Locate the cell with the specified text and output its (X, Y) center coordinate. 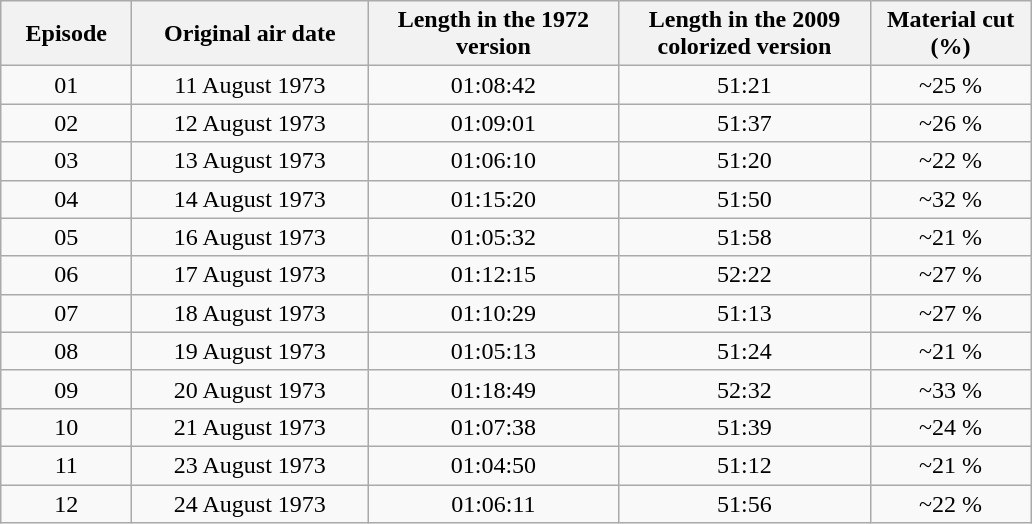
51:12 (744, 465)
51:13 (744, 313)
01:09:01 (494, 123)
18 August 1973 (250, 313)
~33 % (950, 389)
01:08:42 (494, 85)
51:24 (744, 351)
Length in the 1972 version (494, 34)
01:05:32 (494, 237)
24 August 1973 (250, 503)
12 August 1973 (250, 123)
11 August 1973 (250, 85)
12 (66, 503)
51:56 (744, 503)
11 (66, 465)
10 (66, 427)
01:10:29 (494, 313)
16 August 1973 (250, 237)
01:06:11 (494, 503)
14 August 1973 (250, 199)
13 August 1973 (250, 161)
52:32 (744, 389)
01 (66, 85)
04 (66, 199)
06 (66, 275)
~25 % (950, 85)
51:37 (744, 123)
01:05:13 (494, 351)
01:12:15 (494, 275)
03 (66, 161)
~26 % (950, 123)
07 (66, 313)
Episode (66, 34)
05 (66, 237)
51:50 (744, 199)
51:39 (744, 427)
01:15:20 (494, 199)
Length in the 2009 colorized version (744, 34)
Original air date (250, 34)
~24 % (950, 427)
01:07:38 (494, 427)
21 August 1973 (250, 427)
01:06:10 (494, 161)
02 (66, 123)
09 (66, 389)
52:22 (744, 275)
17 August 1973 (250, 275)
51:58 (744, 237)
19 August 1973 (250, 351)
~32 % (950, 199)
Material cut (%) (950, 34)
51:21 (744, 85)
51:20 (744, 161)
08 (66, 351)
01:04:50 (494, 465)
20 August 1973 (250, 389)
01:18:49 (494, 389)
23 August 1973 (250, 465)
